Extract the (x, y) coordinate from the center of the cell holding the provided text.  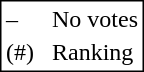
(#) (20, 53)
Ranking (94, 53)
– (20, 19)
No votes (94, 19)
